Locate the cell with the specified text and output its (x, y) center coordinate. 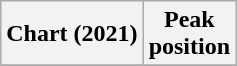
Peakposition (189, 34)
Chart (2021) (72, 34)
